Return (X, Y) of the center of cell containing provided text 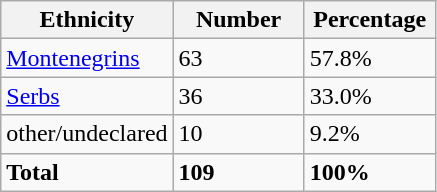
36 (238, 96)
109 (238, 172)
other/undeclared (87, 134)
Montenegrins (87, 58)
Serbs (87, 96)
100% (370, 172)
Number (238, 20)
33.0% (370, 96)
Total (87, 172)
9.2% (370, 134)
10 (238, 134)
Ethnicity (87, 20)
57.8% (370, 58)
Percentage (370, 20)
63 (238, 58)
